Identify which cell holds the provided text, then report its [x, y] central coordinate. 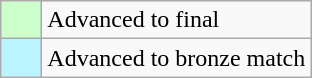
Advanced to bronze match [176, 58]
Advanced to final [176, 20]
